Provide the [X, Y] coordinate of the cell's center where the given text is located.  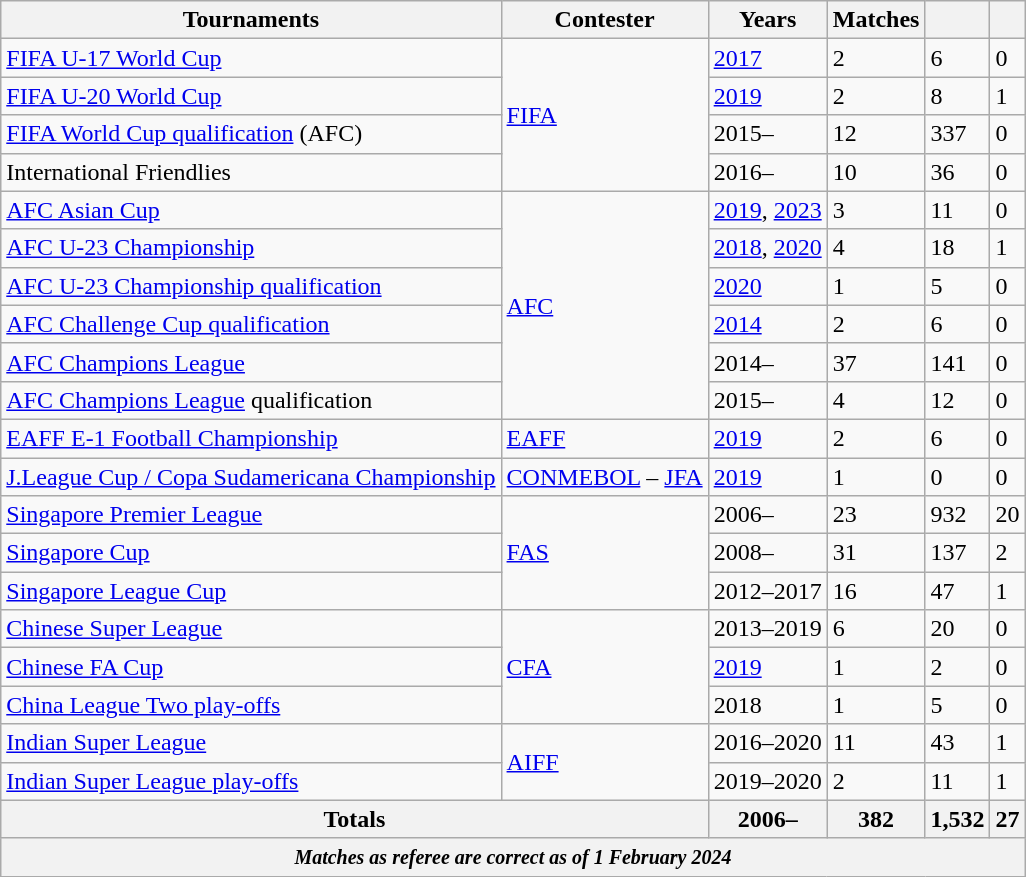
2020 [768, 286]
382 [876, 819]
CONMEBOL – JFA [604, 477]
Contester [604, 20]
932 [958, 515]
Years [768, 20]
AFC [604, 305]
337 [958, 134]
1,532 [958, 819]
AIFF [604, 762]
FIFA U-20 World Cup [251, 96]
2019, 2023 [768, 210]
AFC Asian Cup [251, 210]
2013–2019 [768, 629]
EAFF E-1 Football Championship [251, 438]
8 [958, 96]
FAS [604, 553]
AFC U-23 Championship [251, 248]
FIFA [604, 115]
2019–2020 [768, 781]
China League Two play-offs [251, 705]
Totals [354, 819]
CFA [604, 667]
AFC Champions League qualification [251, 400]
Matches as referee are correct as of 1 February 2024 [513, 857]
2008– [768, 553]
2016–2020 [768, 743]
AFC Challenge Cup qualification [251, 324]
141 [958, 362]
2018, 2020 [768, 248]
AFC U-23 Championship qualification [251, 286]
47 [958, 591]
37 [876, 362]
FIFA U-17 World Cup [251, 58]
2018 [768, 705]
2016– [768, 172]
18 [958, 248]
Singapore Cup [251, 553]
EAFF [604, 438]
137 [958, 553]
Tournaments [251, 20]
Singapore Premier League [251, 515]
Chinese FA Cup [251, 667]
2017 [768, 58]
Indian Super League [251, 743]
2014 [768, 324]
International Friendlies [251, 172]
Indian Super League play-offs [251, 781]
31 [876, 553]
36 [958, 172]
16 [876, 591]
Matches [876, 20]
FIFA World Cup qualification (AFC) [251, 134]
10 [876, 172]
3 [876, 210]
2014– [768, 362]
Singapore League Cup [251, 591]
J.League Cup / Copa Sudamericana Championship [251, 477]
27 [1008, 819]
43 [958, 743]
2012–2017 [768, 591]
AFC Champions League [251, 362]
Chinese Super League [251, 629]
23 [876, 515]
